Return the [X, Y] coordinate for the center point of the cell that contains the specified text.  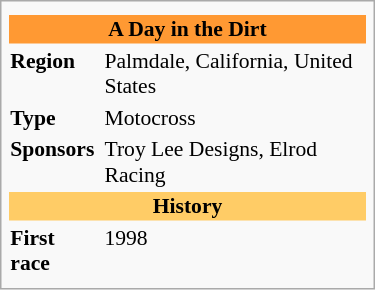
Palmdale, California, United States [234, 73]
Troy Lee Designs, Elrod Racing [234, 162]
Type [54, 117]
History [188, 206]
First race [54, 250]
Region [54, 73]
Motocross [234, 117]
A Day in the Dirt [188, 29]
1998 [234, 250]
Sponsors [54, 162]
